Extract the [X, Y] coordinate from the center of the cell holding the provided text.  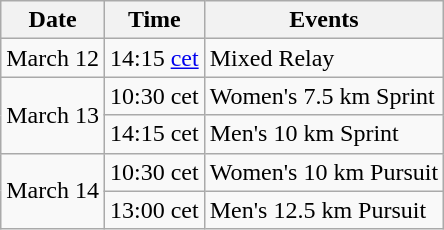
Men's 10 km Sprint [324, 134]
Date [53, 20]
Men's 12.5 km Pursuit [324, 210]
Events [324, 20]
March 12 [53, 58]
Women's 10 km Pursuit [324, 172]
13:00 cet [154, 210]
March 13 [53, 115]
Time [154, 20]
March 14 [53, 191]
Women's 7.5 km Sprint [324, 96]
Mixed Relay [324, 58]
